Return the [x, y] coordinate for the center point of the cell that contains the specified text.  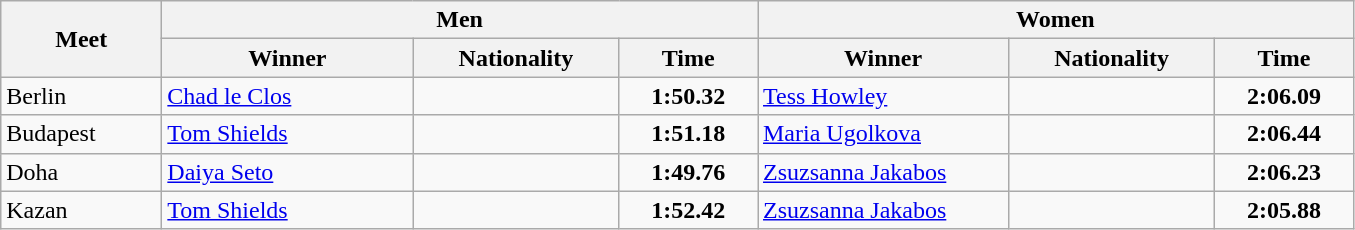
Budapest [82, 134]
2:06.44 [1284, 134]
2:05.88 [1284, 210]
1:50.32 [688, 96]
Kazan [82, 210]
Maria Ugolkova [884, 134]
Men [460, 20]
2:06.23 [1284, 172]
1:52.42 [688, 210]
Tess Howley [884, 96]
2:06.09 [1284, 96]
1:51.18 [688, 134]
Chad le Clos [288, 96]
Meet [82, 39]
Doha [82, 172]
Berlin [82, 96]
1:49.76 [688, 172]
Women [1056, 20]
Daiya Seto [288, 172]
